Scan for the cell matching the given text and deliver its (x, y) coordinate at center. 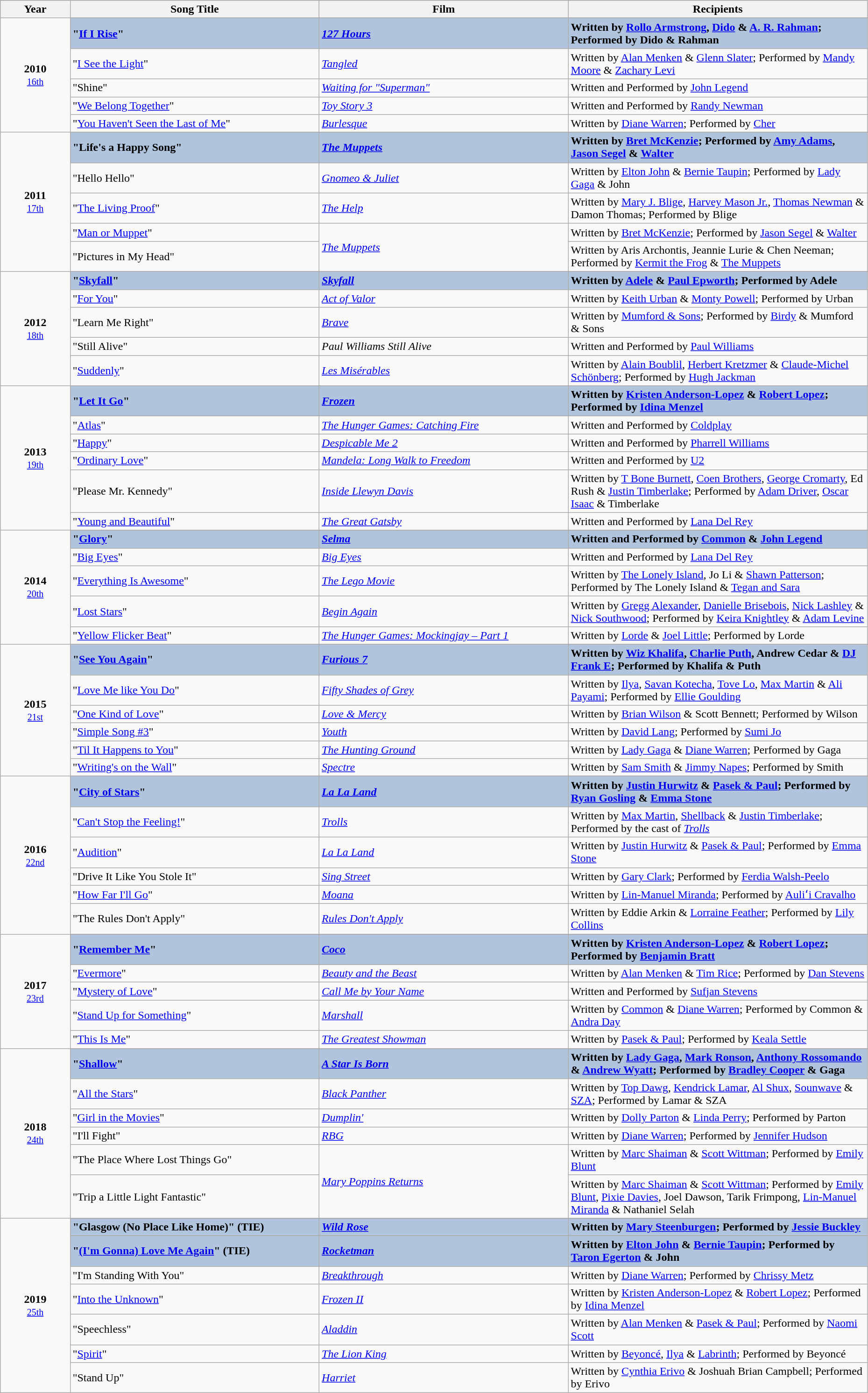
Rules Don't Apply (444, 919)
Gnomeo & Juliet (444, 178)
201016th (35, 75)
"Glory" (194, 539)
Written by Max Martin, Shellback & Justin Timberlake; Performed by the cast of Trolls (718, 822)
"I'll Fight" (194, 1136)
Mary Poppins Returns (444, 1181)
201824th (35, 1133)
"Spirit" (194, 1354)
Written by T Bone Burnett, Coen Brothers, George Cromarty, Ed Rush & Justin Timberlake; Performed by Adam Driver, Oscar Isaac & Timberlake (718, 491)
Marshall (444, 1016)
Black Panther (444, 1094)
Written by Ilya, Savan Kotecha, Tove Lo, Max Martin & Ali Payami; Performed by Ellie Goulding (718, 689)
"See You Again" (194, 660)
"Simple Song #3" (194, 732)
The Hunting Ground (444, 750)
The Hunger Games: Catching Fire (444, 425)
127 Hours (444, 34)
"Love Me like You Do" (194, 689)
"Happy" (194, 443)
"Ordinary Love" (194, 461)
Paul Williams Still Alive (444, 347)
"Stand Up for Something" (194, 1016)
"The Place Where Lost Things Go" (194, 1159)
Love & Mercy (444, 714)
Begin Again (444, 611)
"Remember Me" (194, 949)
"One Kind of Love" (194, 714)
Written and Performed by Common & John Legend (718, 539)
"If I Rise" (194, 34)
Fifty Shades of Grey (444, 689)
Toy Story 3 (444, 106)
"Trip a Little Light Fantastic" (194, 1196)
Harriet (444, 1378)
201521st (35, 710)
"Young and Beautiful" (194, 521)
Written by Gregg Alexander, Danielle Brisebois, Nick Lashley & Nick Southwood; Performed by Keira Knightley & Adam Levine (718, 611)
Waiting for "Superman" (444, 88)
Written by Pasek & Paul; Performed by Keala Settle (718, 1039)
"How Far I'll Go" (194, 895)
Frozen II (444, 1300)
"You Haven't Seen the Last of Me" (194, 123)
"City of Stars" (194, 791)
"Speechless" (194, 1329)
Spectre (444, 768)
Rocketman (444, 1251)
Tangled (444, 64)
Breakthrough (444, 1275)
"Suddenly" (194, 371)
"Yellow Flicker Beat" (194, 635)
Wild Rose (444, 1227)
Written and Performed by Paul Williams (718, 347)
Year (35, 9)
Written by Alan Menken & Pasek & Paul; Performed by Naomi Scott (718, 1329)
Aladdin (444, 1329)
"Hello Hello" (194, 178)
The Hunger Games: Mockingjay – Part 1 (444, 635)
RBG (444, 1136)
"Girl in the Movies" (194, 1118)
Frozen (444, 401)
Written by Diane Warren; Performed by Jennifer Hudson (718, 1136)
Burlesque (444, 123)
Written and Performed by Sufjan Stevens (718, 991)
"Drive It Like You Stole It" (194, 876)
Dumplin' (444, 1118)
The Great Gatsby (444, 521)
201218th (35, 328)
201420th (35, 587)
"I'm Standing With You" (194, 1275)
Act of Valor (444, 298)
"Skyfall" (194, 280)
Brave (444, 322)
"Atlas" (194, 425)
Written by Brian Wilson & Scott Bennett; Performed by Wilson (718, 714)
Skyfall (444, 280)
"Shallow" (194, 1063)
Written by Marc Shaiman & Scott Wittman; Performed by Emily Blunt (718, 1159)
Written by Mary J. Blige, Harvey Mason Jr., Thomas Newman & Damon Thomas; Performed by Blige (718, 208)
The Lego Movie (444, 581)
Written by Mumford & Sons; Performed by Birdy & Mumford & Sons (718, 322)
Beauty and the Beast (444, 974)
"Evermore" (194, 974)
"(I'm Gonna) Love Me Again" (TIE) (194, 1251)
The Lion King (444, 1354)
Written by Keith Urban & Monty Powell; Performed by Urban (718, 298)
Written and Performed by U2 (718, 461)
201117th (35, 202)
Written by Lin-Manuel Miranda; Performed by Auliʻi Cravalho (718, 895)
"Big Eyes" (194, 557)
Moana (444, 895)
"Lost Stars" (194, 611)
201622nd (35, 855)
Written by Diane Warren; Performed by Chrissy Metz (718, 1275)
Les Misérables (444, 371)
Coco (444, 949)
Written by Top Dawg, Kendrick Lamar, Al Shux, Sounwave & SZA; Performed by Lamar & SZA (718, 1094)
The Help (444, 208)
Written by Diane Warren; Performed by Cher (718, 123)
"Let It Go" (194, 401)
Written by Justin Hurwitz & Pasek & Paul; Performed by Ryan Gosling & Emma Stone (718, 791)
"For You" (194, 298)
Written by The Lonely Island, Jo Li & Shawn Patterson; Performed by The Lonely Island & Tegan and Sara (718, 581)
Written by Eddie Arkin & Lorraine Feather; Performed by Lily Collins (718, 919)
"This Is Me" (194, 1039)
"The Living Proof" (194, 208)
Written by Lady Gaga, Mark Ronson, Anthony Rossomando & Andrew Wyatt; Performed by Bradley Cooper & Gaga (718, 1063)
Written by Kristen Anderson-Lopez & Robert Lopez; Performed by Benjamin Bratt (718, 949)
"Please Mr. Kennedy" (194, 491)
Written by Elton John & Bernie Taupin; Performed by Lady Gaga & John (718, 178)
Selma (444, 539)
Written by Gary Clark; Performed by Ferdia Walsh-Peelo (718, 876)
201925th (35, 1305)
"Til It Happens to You" (194, 750)
"All the Stars" (194, 1094)
Call Me by Your Name (444, 991)
"Writing's on the Wall" (194, 768)
Written by Justin Hurwitz & Pasek & Paul; Performed by Emma Stone (718, 852)
"Into the Unknown" (194, 1300)
"Can't Stop the Feeling!" (194, 822)
Written by Lorde & Joel Little; Performed by Lorde (718, 635)
Written and Performed by John Legend (718, 88)
"I See the Light" (194, 64)
"Man or Muppet" (194, 232)
"Stand Up" (194, 1378)
Written by Rollo Armstrong, Dido & A. R. Rahman; Performed by Dido & Rahman (718, 34)
Written by Cynthia Erivo & Joshuah Brian Campbell; Performed by Erivo (718, 1378)
"Shine" (194, 88)
Written by Bret McKenzie; Performed by Amy Adams, Jason Segel & Walter (718, 148)
"The Rules Don't Apply" (194, 919)
A Star Is Born (444, 1063)
Written and Performed by Randy Newman (718, 106)
Inside Llewyn Davis (444, 491)
"Everything Is Awesome" (194, 581)
Written by Beyoncé, Ilya & Labrinth; Performed by Beyoncé (718, 1354)
"Life's a Happy Song" (194, 148)
Sing Street (444, 876)
"Audition" (194, 852)
Youth (444, 732)
Written and Performed by Coldplay (718, 425)
Written by Adele & Paul Epworth; Performed by Adele (718, 280)
Written by Lady Gaga & Diane Warren; Performed by Gaga (718, 750)
"Pictures in My Head" (194, 256)
Written by Common & Diane Warren; Performed by Common & Andra Day (718, 1016)
201319th (35, 458)
Written by David Lang; Performed by Sumi Jo (718, 732)
Written by Elton John & Bernie Taupin; Performed by Taron Egerton & John (718, 1251)
"Glasgow (No Place Like Home)" (TIE) (194, 1227)
Big Eyes (444, 557)
Written by Marc Shaiman & Scott Wittman; Performed by Emily Blunt, Pixie Davies, Joel Dawson, Tarik Frimpong, Lin-Manuel Miranda & Nathaniel Selah (718, 1196)
Written by Mary Steenburgen; Performed by Jessie Buckley (718, 1227)
"Learn Me Right" (194, 322)
Recipients (718, 9)
"Still Alive" (194, 347)
Written by Sam Smith & Jimmy Napes; Performed by Smith (718, 768)
The Greatest Showman (444, 1039)
Furious 7 (444, 660)
Written by Dolly Parton & Linda Perry; Performed by Parton (718, 1118)
Song Title (194, 9)
Written by Alain Boublil, Herbert Kretzmer & Claude-Michel Schönberg; Performed by Hugh Jackman (718, 371)
Despicable Me 2 (444, 443)
"We Belong Together" (194, 106)
Written by Alan Menken & Glenn Slater; Performed by Mandy Moore & Zachary Levi (718, 64)
Mandela: Long Walk to Freedom (444, 461)
Written by Bret McKenzie; Performed by Jason Segel & Walter (718, 232)
Film (444, 9)
"Mystery of Love" (194, 991)
201723rd (35, 991)
Written by Aris Archontis, Jeannie Lurie & Chen Neeman; Performed by Kermit the Frog & The Muppets (718, 256)
Trolls (444, 822)
Written by Alan Menken & Tim Rice; Performed by Dan Stevens (718, 974)
Written and Performed by Pharrell Williams (718, 443)
Written by Wiz Khalifa, Charlie Puth, Andrew Cedar & DJ Frank E; Performed by Khalifa & Puth (718, 660)
